Extract the (x, y) coordinate from the center of the cell holding the provided text.  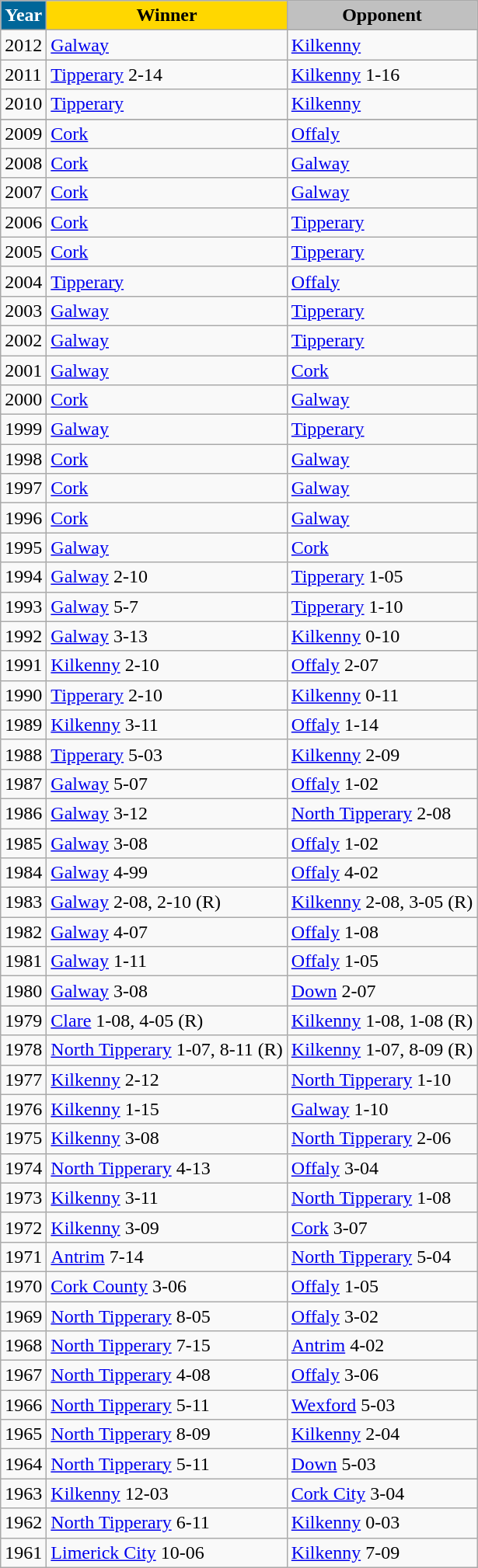
1996 (23, 518)
1961 (23, 1552)
2002 (23, 340)
2003 (23, 311)
2008 (23, 163)
1993 (23, 607)
1987 (23, 784)
North Tipperary 2-08 (382, 813)
North Tipperary 8-05 (166, 1316)
Offaly 3-02 (382, 1316)
1975 (23, 1139)
Down 5-03 (382, 1464)
North Tipperary 8-09 (166, 1434)
Offaly 1-14 (382, 725)
1969 (23, 1316)
1999 (23, 429)
1976 (23, 1109)
Year (23, 16)
Galway 1-11 (166, 961)
Galway 2-10 (166, 577)
1990 (23, 695)
2004 (23, 281)
Kilkenny 2-12 (166, 1080)
Cork City 3-04 (382, 1493)
Galway 4-99 (166, 873)
Kilkenny 2-08, 3-05 (R) (382, 902)
Kilkenny 2-04 (382, 1434)
1981 (23, 961)
1992 (23, 636)
Tipperary 5-03 (166, 754)
North Tipperary 7-15 (166, 1346)
1971 (23, 1257)
Tipperary 2-10 (166, 695)
North Tipperary 1-08 (382, 1198)
2005 (23, 252)
Galway 4-07 (166, 932)
Kilkenny 12-03 (166, 1493)
North Tipperary 5-04 (382, 1257)
Kilkenny 0-03 (382, 1523)
1966 (23, 1405)
Tipperary 1-10 (382, 607)
Clare 1-08, 4-05 (R) (166, 1020)
1979 (23, 1020)
2012 (23, 45)
Galway 2-08, 2-10 (R) (166, 902)
2007 (23, 193)
2000 (23, 400)
Kilkenny 1-15 (166, 1109)
North Tipperary 1-07, 8-11 (R) (166, 1050)
1972 (23, 1227)
1978 (23, 1050)
Cork County 3-06 (166, 1286)
1988 (23, 754)
Galway 5-7 (166, 607)
Offaly 1-08 (382, 932)
Galway 5-07 (166, 784)
Galway 3-13 (166, 636)
1962 (23, 1523)
2009 (23, 134)
2010 (23, 104)
Tipperary 1-05 (382, 577)
North Tipperary 4-13 (166, 1168)
1965 (23, 1434)
1998 (23, 459)
Kilkenny 2-09 (382, 754)
Offaly 4-02 (382, 873)
1995 (23, 548)
Kilkenny 0-10 (382, 636)
North Tipperary 1-10 (382, 1080)
Kilkenny 1-16 (382, 75)
Cork 3-07 (382, 1227)
1963 (23, 1493)
1989 (23, 725)
1964 (23, 1464)
Galway 3-12 (166, 813)
1980 (23, 991)
1967 (23, 1375)
North Tipperary 2-06 (382, 1139)
1970 (23, 1286)
Kilkenny 7-09 (382, 1552)
Kilkenny 1-08, 1-08 (R) (382, 1020)
Winner (166, 16)
North Tipperary 4-08 (166, 1375)
Tipperary 2-14 (166, 75)
Kilkenny 0-11 (382, 695)
1982 (23, 932)
Offaly 3-04 (382, 1168)
2006 (23, 222)
Kilkenny 3-08 (166, 1139)
Antrim 4-02 (382, 1346)
Down 2-07 (382, 991)
2001 (23, 370)
Limerick City 10-06 (166, 1552)
1986 (23, 813)
1991 (23, 666)
Kilkenny 1-07, 8-09 (R) (382, 1050)
Opponent (382, 16)
1973 (23, 1198)
Kilkenny 3-09 (166, 1227)
Antrim 7-14 (166, 1257)
Kilkenny 2-10 (166, 666)
1984 (23, 873)
North Tipperary 6-11 (166, 1523)
1985 (23, 843)
Offaly 3-06 (382, 1375)
1983 (23, 902)
1994 (23, 577)
Galway 1-10 (382, 1109)
1968 (23, 1346)
1974 (23, 1168)
Offaly 2-07 (382, 666)
Wexford 5-03 (382, 1405)
1997 (23, 488)
1977 (23, 1080)
2011 (23, 75)
